From the cell containing the given text, extract its center point as [x, y] coordinate. 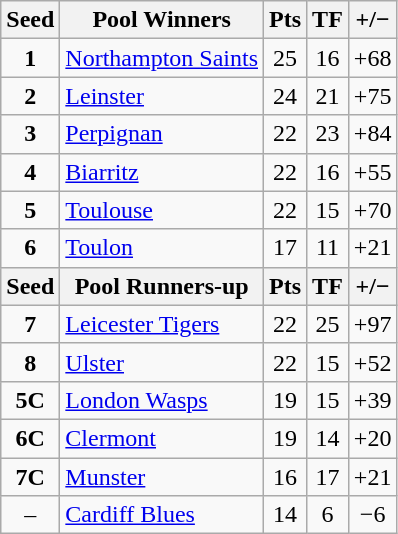
5 [30, 210]
+20 [372, 438]
Pool Runners-up [162, 286]
+52 [372, 362]
+70 [372, 210]
Ulster [162, 362]
+97 [372, 324]
23 [328, 134]
Toulon [162, 248]
3 [30, 134]
London Wasps [162, 400]
Clermont [162, 438]
Toulouse [162, 210]
+39 [372, 400]
+84 [372, 134]
1 [30, 58]
Northampton Saints [162, 58]
5C [30, 400]
8 [30, 362]
+75 [372, 96]
– [30, 515]
7C [30, 477]
−6 [372, 515]
Perpignan [162, 134]
6C [30, 438]
Leicester Tigers [162, 324]
Pool Winners [162, 20]
+68 [372, 58]
7 [30, 324]
Leinster [162, 96]
Cardiff Blues [162, 515]
24 [286, 96]
Biarritz [162, 172]
21 [328, 96]
11 [328, 248]
4 [30, 172]
2 [30, 96]
+55 [372, 172]
Munster [162, 477]
